Pinpoint the cell where the given text exists, returning its [x, y] midpoint coordinate. 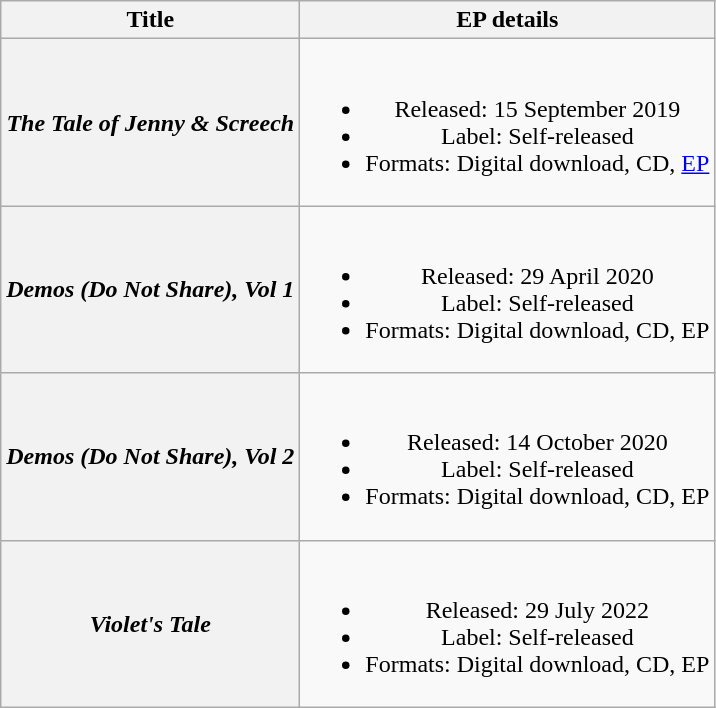
Released: 14 October 2020Label: Self-releasedFormats: Digital download, CD, EP [508, 456]
Demos (Do Not Share), Vol 2 [150, 456]
Released: 15 September 2019Label: Self-releasedFormats: Digital download, CD, EP [508, 122]
Violet's Tale [150, 624]
Released: 29 April 2020Label: Self-releasedFormats: Digital download, CD, EP [508, 290]
Title [150, 20]
The Tale of Jenny & Screech [150, 122]
Demos (Do Not Share), Vol 1 [150, 290]
EP details [508, 20]
Released: 29 July 2022Label: Self-releasedFormats: Digital download, CD, EP [508, 624]
